For the text-containing cell, return its midpoint in (x, y) coordinate format. 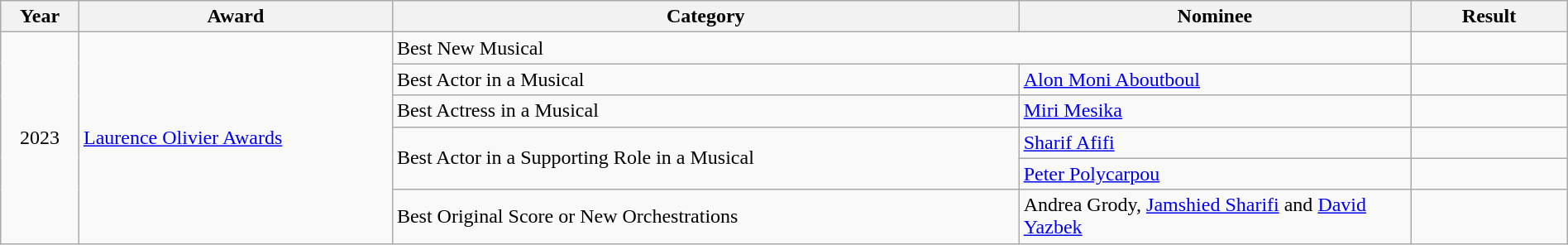
2023 (40, 137)
Year (40, 17)
Best Actor in a Musical (705, 79)
Nominee (1215, 17)
Best New Musical (901, 48)
Peter Polycarpou (1215, 174)
Best Actress in a Musical (705, 111)
Andrea Grody, Jamshied Sharifi and David Yazbek (1215, 217)
Miri Mesika (1215, 111)
Laurence Olivier Awards (235, 137)
Award (235, 17)
Sharif Afifi (1215, 142)
Result (1489, 17)
Category (705, 17)
Best Original Score or New Orchestrations (705, 217)
Best Actor in a Supporting Role in a Musical (705, 158)
Alon Moni Aboutboul (1215, 79)
